Identify which cell holds the provided text, then report its (x, y) central coordinate. 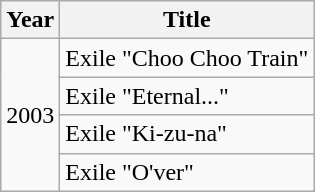
Exile "Choo Choo Train" (187, 58)
Year (30, 20)
Exile "Ki-zu-na" (187, 134)
Exile "O'ver" (187, 172)
Exile "Eternal..." (187, 96)
Title (187, 20)
2003 (30, 115)
